Pinpoint the cell where the given text exists, returning its (X, Y) midpoint coordinate. 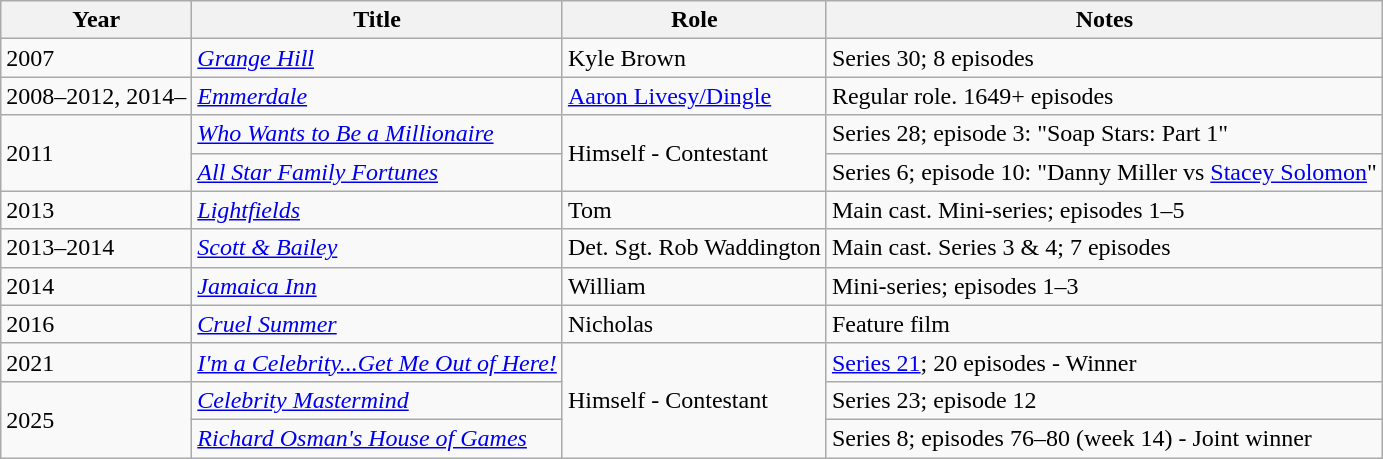
Cruel Summer (378, 324)
2025 (96, 419)
Jamaica Inn (378, 286)
Kyle Brown (694, 58)
Role (694, 20)
2008–2012, 2014– (96, 96)
Nicholas (694, 324)
Richard Osman's House of Games (378, 438)
Series 21; 20 episodes - Winner (1104, 362)
Series 6; episode 10: "Danny Miller vs Stacey Solomon" (1104, 172)
All Star Family Fortunes (378, 172)
Scott & Bailey (378, 248)
Grange Hill (378, 58)
Series 23; episode 12 (1104, 400)
Who Wants to Be a Millionaire (378, 134)
Emmerdale (378, 96)
Main cast. Mini-series; episodes 1–5 (1104, 210)
Regular role. 1649+ episodes (1104, 96)
2021 (96, 362)
Main cast. Series 3 & 4; 7 episodes (1104, 248)
2016 (96, 324)
William (694, 286)
2007 (96, 58)
Lightfields (378, 210)
Aaron Livesy/Dingle (694, 96)
Series 8; episodes 76–80 (week 14) - Joint winner (1104, 438)
2013 (96, 210)
I'm a Celebrity...Get Me Out of Here! (378, 362)
Series 28; episode 3: "Soap Stars: Part 1" (1104, 134)
Mini-series; episodes 1–3 (1104, 286)
Series 30; 8 episodes (1104, 58)
Det. Sgt. Rob Waddington (694, 248)
2014 (96, 286)
2011 (96, 153)
Notes (1104, 20)
Feature film (1104, 324)
2013–2014 (96, 248)
Year (96, 20)
Celebrity Mastermind (378, 400)
Title (378, 20)
Tom (694, 210)
